Provide the (x, y) coordinate of the cell's center where the given text is located.  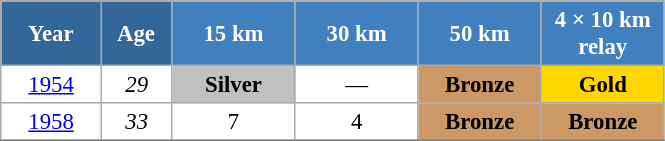
1958 (52, 122)
4 (356, 122)
30 km (356, 34)
Gold (602, 85)
50 km (480, 34)
Year (52, 34)
— (356, 85)
Silver (234, 85)
29 (136, 85)
33 (136, 122)
15 km (234, 34)
4 × 10 km relay (602, 34)
Age (136, 34)
7 (234, 122)
1954 (52, 85)
